Capture the cell that displays the provided text and extract its [x, y] central coordinate. 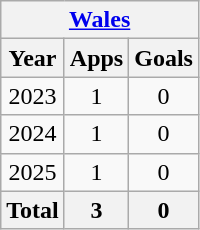
Goals [164, 58]
2025 [33, 172]
Apps [96, 58]
Year [33, 58]
2023 [33, 96]
Wales [100, 20]
Total [33, 210]
3 [96, 210]
2024 [33, 134]
